Search for the cell housing the specified text and yield its [x, y] center coordinate. 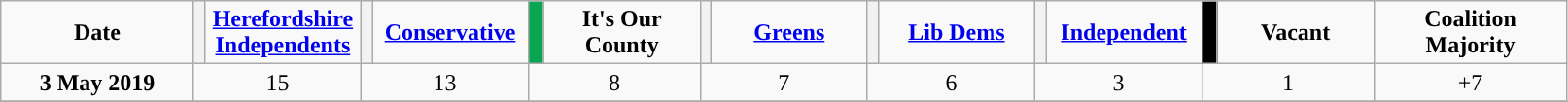
7 [784, 83]
Greens [789, 33]
6 [951, 83]
Date [97, 33]
Lib Dems [957, 33]
Independent [1124, 33]
Conservative [449, 33]
3 May 2019 [97, 83]
3 [1118, 83]
15 [277, 83]
Coalition Majority [1470, 33]
8 [614, 83]
+7 [1470, 83]
It's Our County [622, 33]
13 [444, 83]
Vacant [1295, 33]
1 [1289, 83]
Herefordshire Independents [282, 33]
